Search for the cell housing the specified text and yield its [x, y] center coordinate. 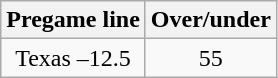
Pregame line [74, 20]
Texas –12.5 [74, 58]
55 [210, 58]
Over/under [210, 20]
